Provide the [X, Y] coordinate of the cell's center where the given text is located.  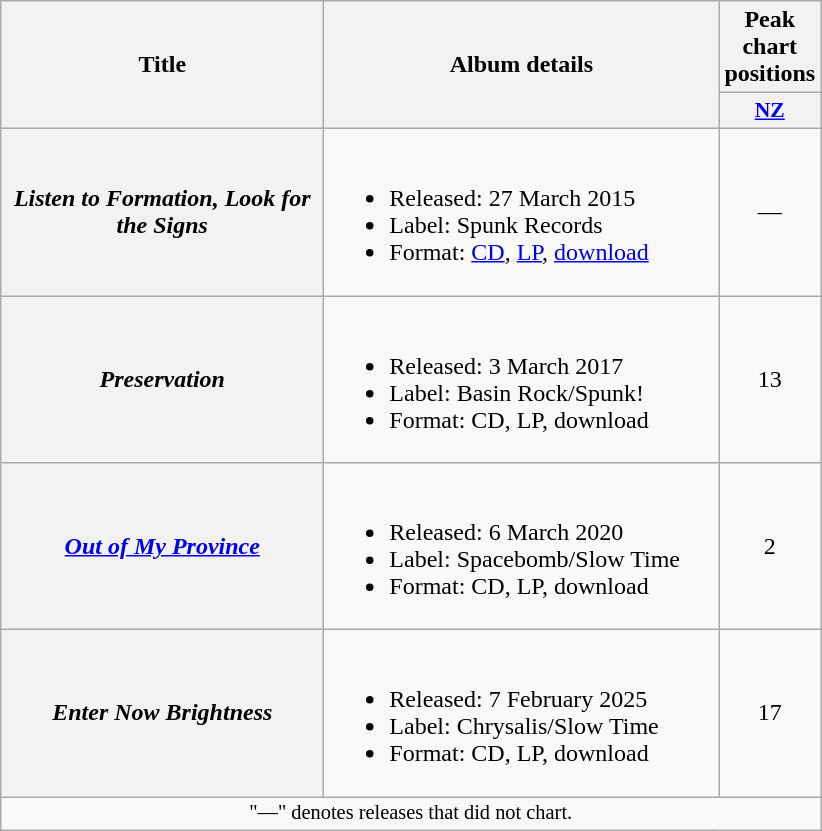
Released: 7 February 2025Label: Chrysalis/Slow TimeFormat: CD, LP, download [522, 714]
Enter Now Brightness [162, 714]
Released: 27 March 2015Label: Spunk RecordsFormat: CD, LP, download [522, 212]
Released: 3 March 2017Label: Basin Rock/Spunk!Format: CD, LP, download [522, 380]
2 [770, 546]
Released: 6 March 2020Label: Spacebomb/Slow TimeFormat: CD, LP, download [522, 546]
Album details [522, 65]
Peak chart positions [770, 47]
Title [162, 65]
— [770, 212]
NZ [770, 111]
Out of My Province [162, 546]
13 [770, 380]
"—" denotes releases that did not chart. [411, 814]
17 [770, 714]
Preservation [162, 380]
Listen to Formation, Look for the Signs [162, 212]
